Search for the cell housing the specified text and yield its [x, y] center coordinate. 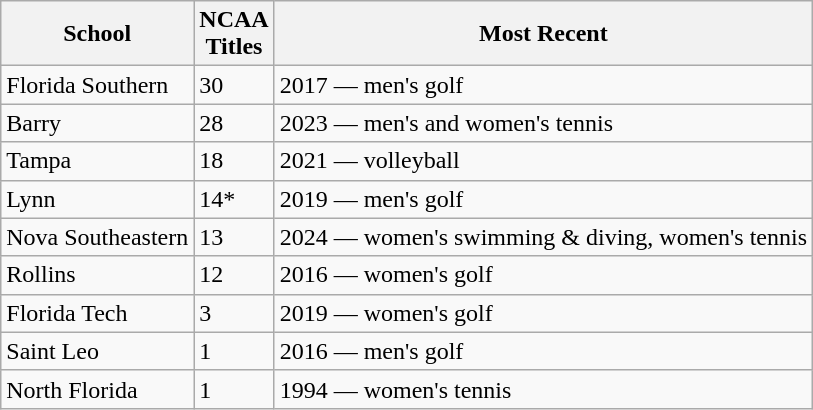
1994 — women's tennis [543, 389]
Lynn [98, 199]
Tampa [98, 161]
14* [234, 199]
Most Recent [543, 34]
Rollins [98, 275]
2023 — men's and women's tennis [543, 123]
Florida Tech [98, 313]
2019 — men's golf [543, 199]
2016 — men's golf [543, 351]
2021 — volleyball [543, 161]
North Florida [98, 389]
2016 — women's golf [543, 275]
Nova Southeastern [98, 237]
2019 — women's golf [543, 313]
18 [234, 161]
Saint Leo [98, 351]
2024 — women's swimming & diving, women's tennis [543, 237]
30 [234, 85]
13 [234, 237]
School [98, 34]
NCAATitles [234, 34]
12 [234, 275]
3 [234, 313]
Florida Southern [98, 85]
Barry [98, 123]
2017 — men's golf [543, 85]
28 [234, 123]
